Output the (x, y) coordinate of the center of the cell containing the given text.  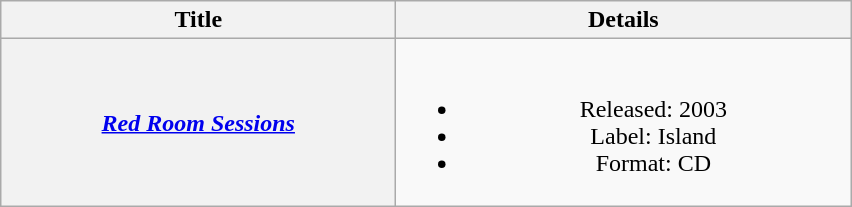
Title (198, 20)
Red Room Sessions (198, 122)
Details (624, 20)
Released: 2003Label: IslandFormat: CD (624, 122)
